For the text-containing cell, return its midpoint in [x, y] coordinate format. 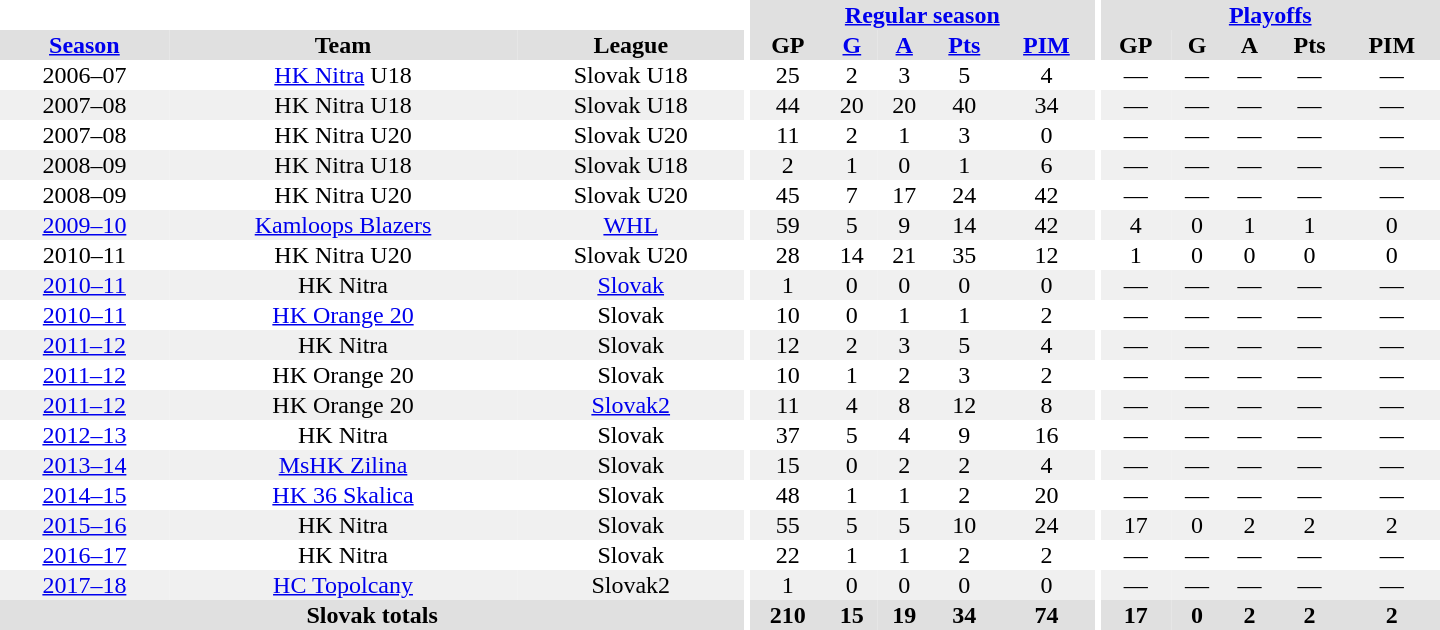
Kamloops Blazers [343, 225]
MsHK Zilina [343, 465]
2006–07 [84, 75]
74 [1046, 615]
League [630, 45]
Playoffs [1270, 15]
59 [788, 225]
48 [788, 495]
21 [904, 255]
2013–14 [84, 465]
45 [788, 195]
HC Topolcany [343, 585]
2017–18 [84, 585]
7 [852, 195]
25 [788, 75]
19 [904, 615]
16 [1046, 435]
2009–10 [84, 225]
35 [964, 255]
210 [788, 615]
37 [788, 435]
WHL [630, 225]
40 [964, 105]
Slovak totals [372, 615]
2012–13 [84, 435]
2016–17 [84, 555]
Season [84, 45]
Team [343, 45]
44 [788, 105]
HK 36 Skalica [343, 495]
28 [788, 255]
2015–16 [84, 525]
Regular season [922, 15]
2014–15 [84, 495]
6 [1046, 165]
22 [788, 555]
55 [788, 525]
